Determine the (X, Y) coordinate at the center of the cell enclosing the given text.  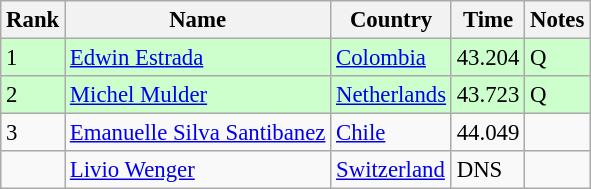
44.049 (488, 133)
Country (392, 20)
Switzerland (392, 170)
Netherlands (392, 95)
Michel Mulder (198, 95)
2 (33, 95)
Name (198, 20)
Emanuelle Silva Santibanez (198, 133)
Livio Wenger (198, 170)
Time (488, 20)
3 (33, 133)
Notes (558, 20)
Chile (392, 133)
Rank (33, 20)
43.204 (488, 58)
43.723 (488, 95)
Colombia (392, 58)
1 (33, 58)
Edwin Estrada (198, 58)
DNS (488, 170)
